Provide the [x, y] coordinate of the cell's center where the given text is located.  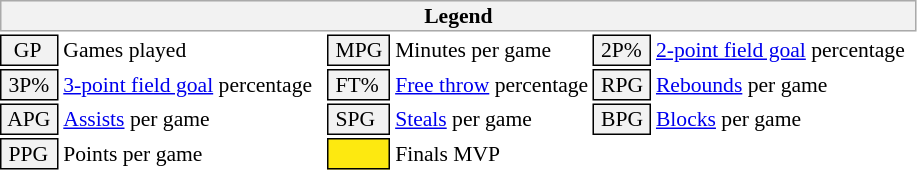
3P% [30, 85]
FT% [359, 85]
Steals per game [492, 120]
Assists per game [193, 120]
RPG [622, 85]
MPG [359, 50]
BPG [622, 120]
Games played [193, 50]
2-point field goal percentage [785, 50]
APG [30, 120]
Rebounds per game [785, 85]
3-point field goal percentage [193, 85]
Free throw percentage [492, 85]
Legend [458, 16]
Blocks per game [785, 120]
Minutes per game [492, 50]
Finals MVP [492, 154]
Points per game [193, 154]
SPG [359, 120]
GP [30, 50]
PPG [30, 154]
2P% [622, 50]
